Find where the given text appears and provide that cell's center as (X, Y) coordinate. 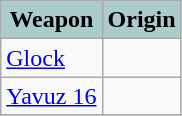
Yavuz 16 (52, 96)
Origin (142, 20)
Weapon (52, 20)
Glock (52, 58)
